Provide the [X, Y] coordinate of the cell's center where the given text is located.  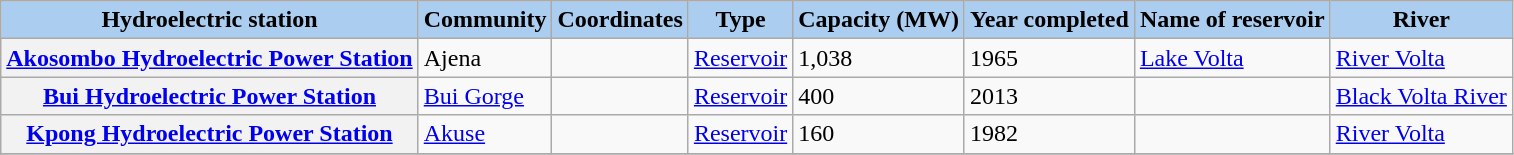
Bui Hydroelectric Power Station [210, 96]
Black Volta River [1421, 96]
River [1421, 20]
2013 [1049, 96]
Year completed [1049, 20]
Capacity (MW) [879, 20]
Community [485, 20]
Akosombo Hydroelectric Power Station [210, 58]
Kpong Hydroelectric Power Station [210, 134]
Akuse [485, 134]
Lake Volta [1232, 58]
Bui Gorge [485, 96]
1,038 [879, 58]
400 [879, 96]
1982 [1049, 134]
Type [740, 20]
Ajena [485, 58]
Hydroelectric station [210, 20]
160 [879, 134]
1965 [1049, 58]
Coordinates [620, 20]
Name of reservoir [1232, 20]
